Extract the (X, Y) coordinate from the center of the cell holding the provided text.  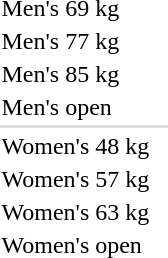
Women's 63 kg (76, 212)
Women's 48 kg (76, 146)
Men's 77 kg (76, 41)
Men's open (76, 107)
Women's 57 kg (76, 179)
Men's 85 kg (76, 74)
